Pinpoint the cell where the given text exists, returning its [X, Y] midpoint coordinate. 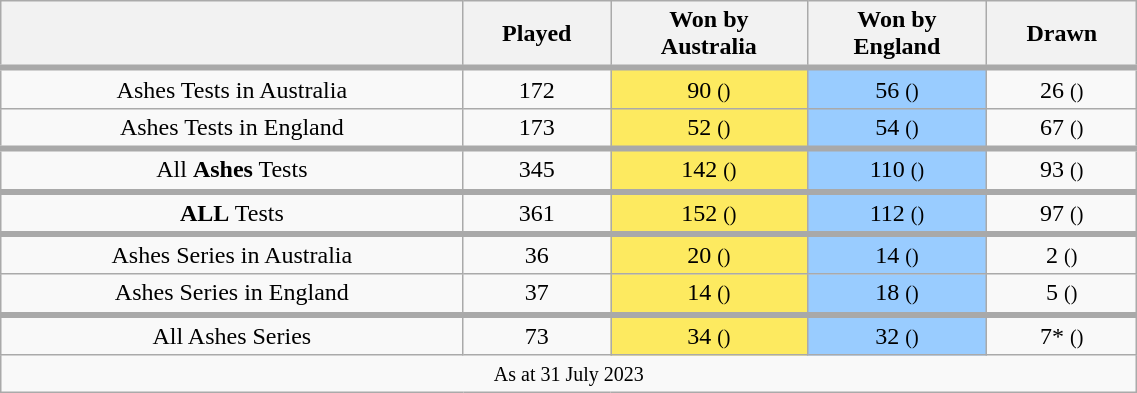
73 [537, 334]
Ashes Tests in Australia [232, 88]
7* () [1062, 334]
173 [537, 128]
345 [537, 170]
142 () [710, 170]
All Ashes Tests [232, 170]
Ashes Series in Australia [232, 254]
361 [537, 212]
As at 31 July 2023 [569, 374]
32 () [897, 334]
97 () [1062, 212]
34 () [710, 334]
26 () [1062, 88]
All Ashes Series [232, 334]
56 () [897, 88]
Ashes Tests in England [232, 128]
110 () [897, 170]
90 () [710, 88]
93 () [1062, 170]
112 () [897, 212]
37 [537, 294]
52 () [710, 128]
54 () [897, 128]
Played [537, 34]
5 () [1062, 294]
20 () [710, 254]
152 () [710, 212]
Drawn [1062, 34]
Ashes Series in England [232, 294]
Won byEngland [897, 34]
ALL Tests [232, 212]
Won byAustralia [710, 34]
2 () [1062, 254]
172 [537, 88]
36 [537, 254]
18 () [897, 294]
67 () [1062, 128]
